Return [x, y] of the center of cell containing provided text 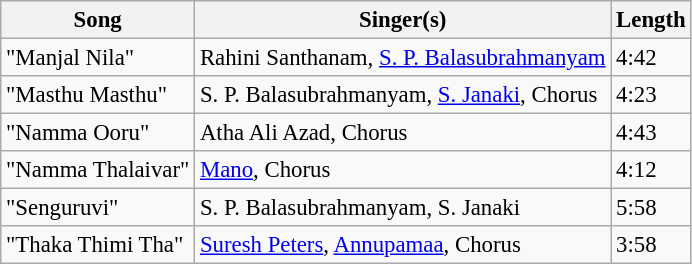
"Thaka Thimi Tha" [98, 245]
Mano, Chorus [403, 170]
3:58 [651, 245]
"Namma Ooru" [98, 133]
Atha Ali Azad, Chorus [403, 133]
4:43 [651, 133]
"Namma Thalaivar" [98, 170]
4:23 [651, 95]
Song [98, 20]
"Senguruvi" [98, 208]
4:42 [651, 58]
Singer(s) [403, 20]
S. P. Balasubrahmanyam, S. Janaki, Chorus [403, 95]
"Manjal Nila" [98, 58]
Rahini Santhanam, S. P. Balasubrahmanyam [403, 58]
S. P. Balasubrahmanyam, S. Janaki [403, 208]
Suresh Peters, Annupamaa, Chorus [403, 245]
Length [651, 20]
5:58 [651, 208]
4:12 [651, 170]
"Masthu Masthu" [98, 95]
